Provide the [X, Y] coordinate of the cell's center where the given text is located.  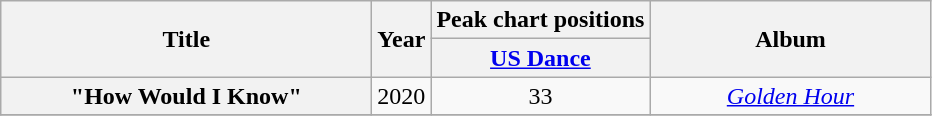
Album [790, 39]
Peak chart positions [540, 20]
2020 [402, 96]
Year [402, 39]
Title [186, 39]
"How Would I Know" [186, 96]
33 [540, 96]
Golden Hour [790, 96]
US Dance [540, 58]
